Locate the cell with the specified text and output its [X, Y] center coordinate. 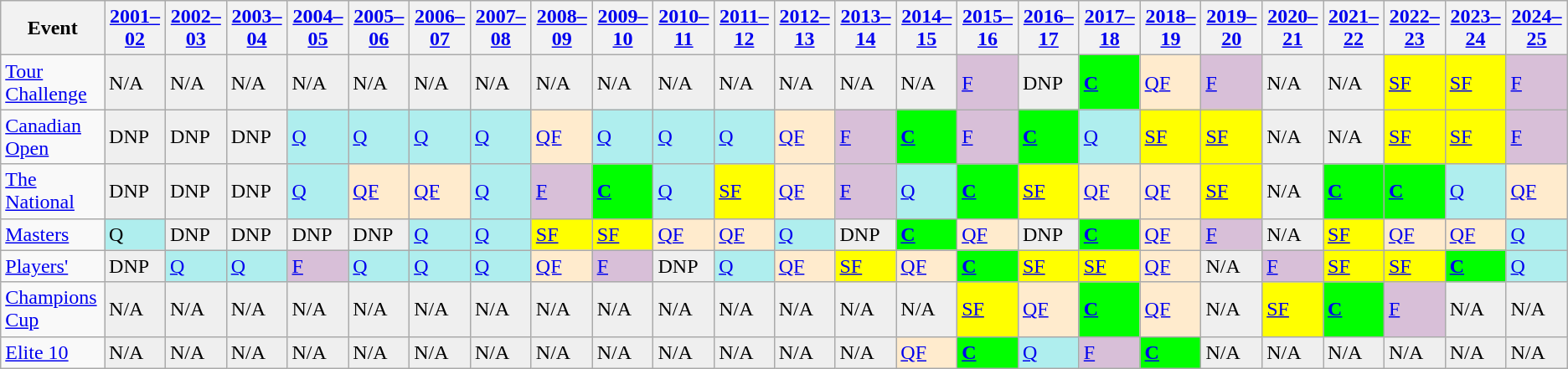
2007–08 [501, 28]
2022–23 [1414, 28]
Masters [53, 234]
2011–12 [745, 28]
2004–05 [318, 28]
2013–14 [866, 28]
2021–22 [1354, 28]
2006–07 [441, 28]
2017–18 [1109, 28]
2010–11 [683, 28]
2014–15 [926, 28]
Tour Challenge [53, 82]
2009–10 [623, 28]
2015–16 [988, 28]
The National [53, 191]
Event [53, 28]
2016–17 [1049, 28]
2018–19 [1171, 28]
2023–24 [1476, 28]
2012–13 [804, 28]
Players' [53, 266]
2008–09 [561, 28]
Elite 10 [53, 352]
2020–21 [1293, 28]
2001–02 [136, 28]
2019–20 [1231, 28]
2002–03 [196, 28]
2003–04 [256, 28]
2024–25 [1536, 28]
Champions Cup [53, 310]
2005–06 [379, 28]
Canadian Open [53, 137]
